Identify which cell holds the provided text, then report its [X, Y] central coordinate. 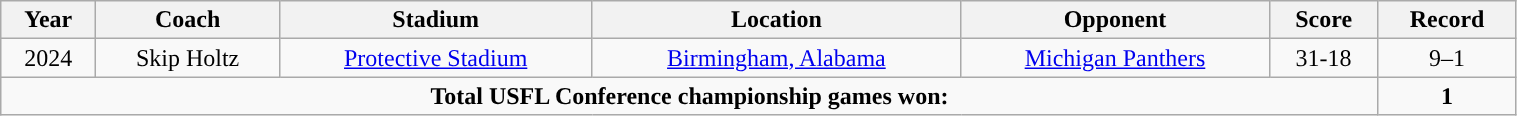
Record [1447, 20]
Year [48, 20]
Opponent [1115, 20]
1 [1447, 96]
Score [1324, 20]
Skip Holtz [188, 58]
Stadium [435, 20]
Michigan Panthers [1115, 58]
Coach [188, 20]
Birmingham, Alabama [776, 58]
9–1 [1447, 58]
Protective Stadium [435, 58]
31-18 [1324, 58]
Total USFL Conference championship games won: [690, 96]
Location [776, 20]
2024 [48, 58]
